Return the [X, Y] coordinate for the center point of the cell that contains the specified text.  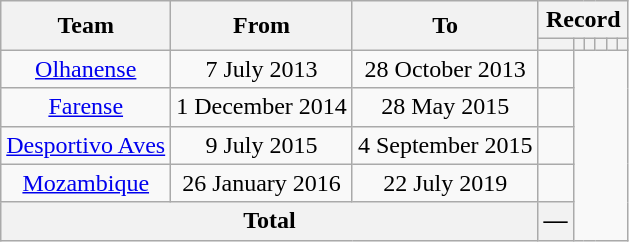
9 July 2015 [262, 145]
Team [86, 26]
— [556, 221]
1 December 2014 [262, 107]
7 July 2013 [262, 69]
Farense [86, 107]
28 May 2015 [445, 107]
Record [583, 20]
From [262, 26]
To [445, 26]
4 September 2015 [445, 145]
22 July 2019 [445, 183]
Mozambique [86, 183]
26 January 2016 [262, 183]
Total [270, 221]
28 October 2013 [445, 69]
Olhanense [86, 69]
Desportivo Aves [86, 145]
